Output the (x, y) coordinate of the center of the cell containing the given text.  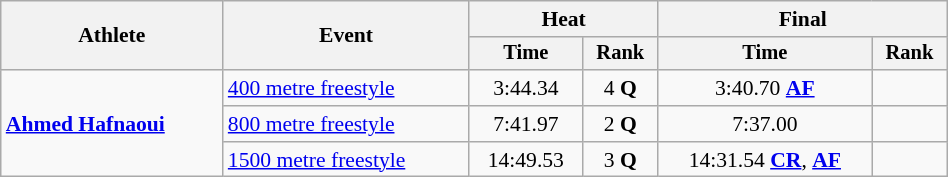
Athlete (112, 36)
7:37.00 (764, 124)
3:40.70 AF (764, 88)
Heat (564, 19)
Final (802, 19)
Ahmed Hafnaoui (112, 124)
2 Q (620, 124)
7:41.97 (526, 124)
3:44.34 (526, 88)
Event (346, 36)
800 metre freestyle (346, 124)
4 Q (620, 88)
400 metre freestyle (346, 88)
